Detect which cell encompasses the target text, then output its (x, y) center coordinate. 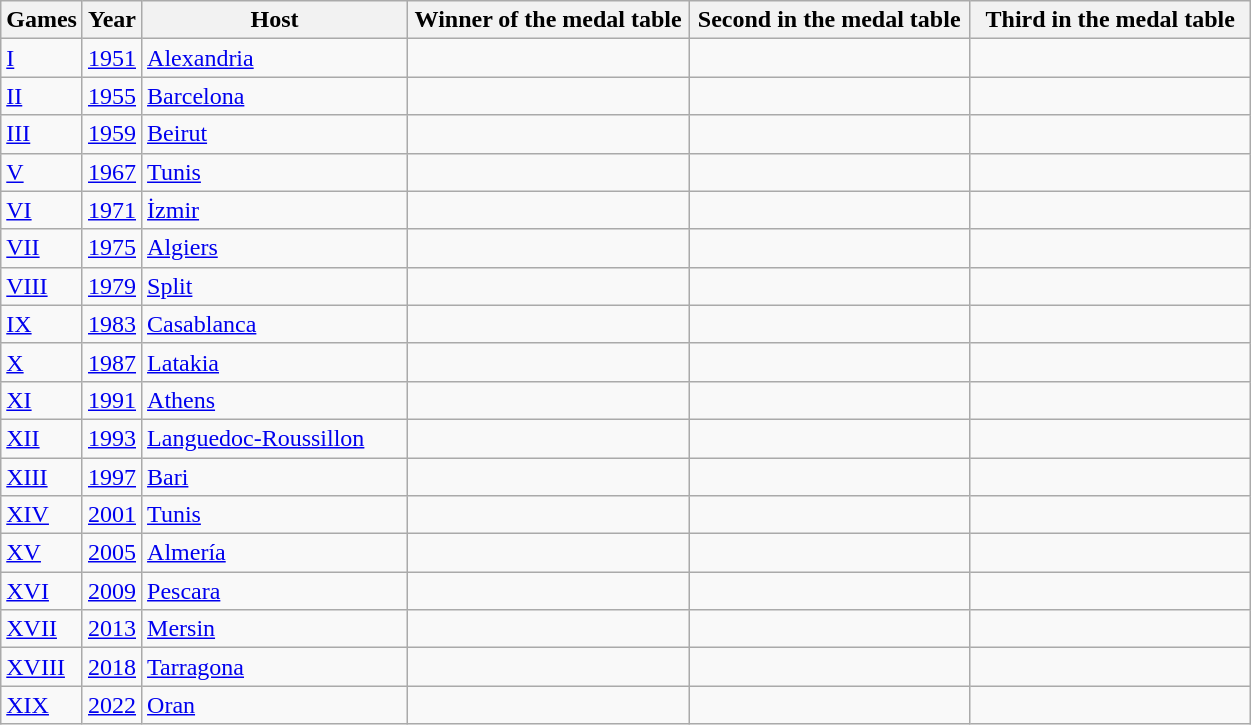
XVIII (42, 667)
Beirut (275, 134)
Year (112, 20)
VII (42, 248)
2001 (112, 515)
Third in the medal table (1110, 20)
Bari (275, 477)
1983 (112, 324)
X (42, 362)
2013 (112, 629)
1955 (112, 96)
1987 (112, 362)
XI (42, 400)
Second in the medal table (830, 20)
XIX (42, 705)
1959 (112, 134)
Barcelona (275, 96)
XIII (42, 477)
2009 (112, 591)
XV (42, 553)
Games (42, 20)
1991 (112, 400)
Athens (275, 400)
Latakia (275, 362)
1971 (112, 210)
Pescara (275, 591)
1975 (112, 248)
II (42, 96)
Algiers (275, 248)
1967 (112, 172)
2005 (112, 553)
Winner of the medal table (548, 20)
Tarragona (275, 667)
VIII (42, 286)
XVI (42, 591)
III (42, 134)
Casablanca (275, 324)
1993 (112, 438)
İzmir (275, 210)
1979 (112, 286)
XII (42, 438)
XIV (42, 515)
Split (275, 286)
1951 (112, 58)
2022 (112, 705)
2018 (112, 667)
I (42, 58)
1997 (112, 477)
VI (42, 210)
XVII (42, 629)
V (42, 172)
IX (42, 324)
Almería (275, 553)
Oran (275, 705)
Mersin (275, 629)
Host (275, 20)
Languedoc-Roussillon (275, 438)
Alexandria (275, 58)
